Extract the (X, Y) coordinate from the center of the cell holding the provided text.  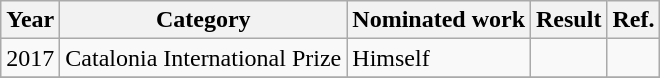
2017 (30, 58)
Year (30, 20)
Catalonia International Prize (204, 58)
Category (204, 20)
Ref. (634, 20)
Nominated work (439, 20)
Himself (439, 58)
Result (569, 20)
